For the text-containing cell, return its midpoint in [x, y] coordinate format. 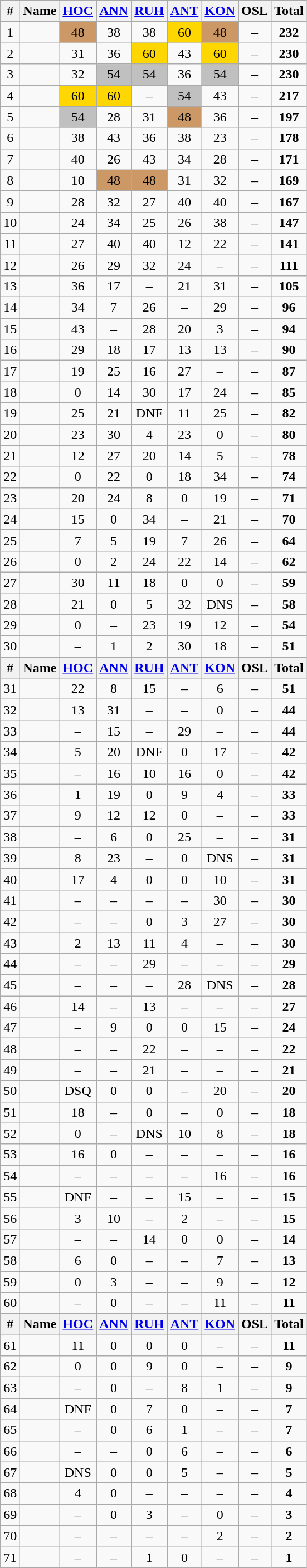
68 [10, 1493]
35 [10, 773]
47 [10, 1028]
52 [10, 1133]
49 [10, 1070]
41 [10, 900]
DSQ [78, 1091]
63 [10, 1388]
167 [289, 201]
111 [289, 265]
53 [10, 1155]
37 [10, 816]
55 [10, 1197]
232 [289, 32]
56 [10, 1218]
217 [289, 96]
147 [289, 223]
61 [10, 1345]
169 [289, 180]
96 [289, 308]
57 [10, 1239]
82 [289, 413]
171 [289, 159]
66 [10, 1451]
45 [10, 985]
94 [289, 329]
80 [289, 435]
39 [10, 858]
141 [289, 244]
69 [10, 1515]
50 [10, 1091]
74 [289, 477]
67 [10, 1472]
87 [289, 371]
78 [289, 456]
65 [10, 1430]
85 [289, 392]
90 [289, 350]
178 [289, 138]
105 [289, 287]
197 [289, 117]
46 [10, 1007]
